Capture the cell that displays the provided text and extract its (x, y) central coordinate. 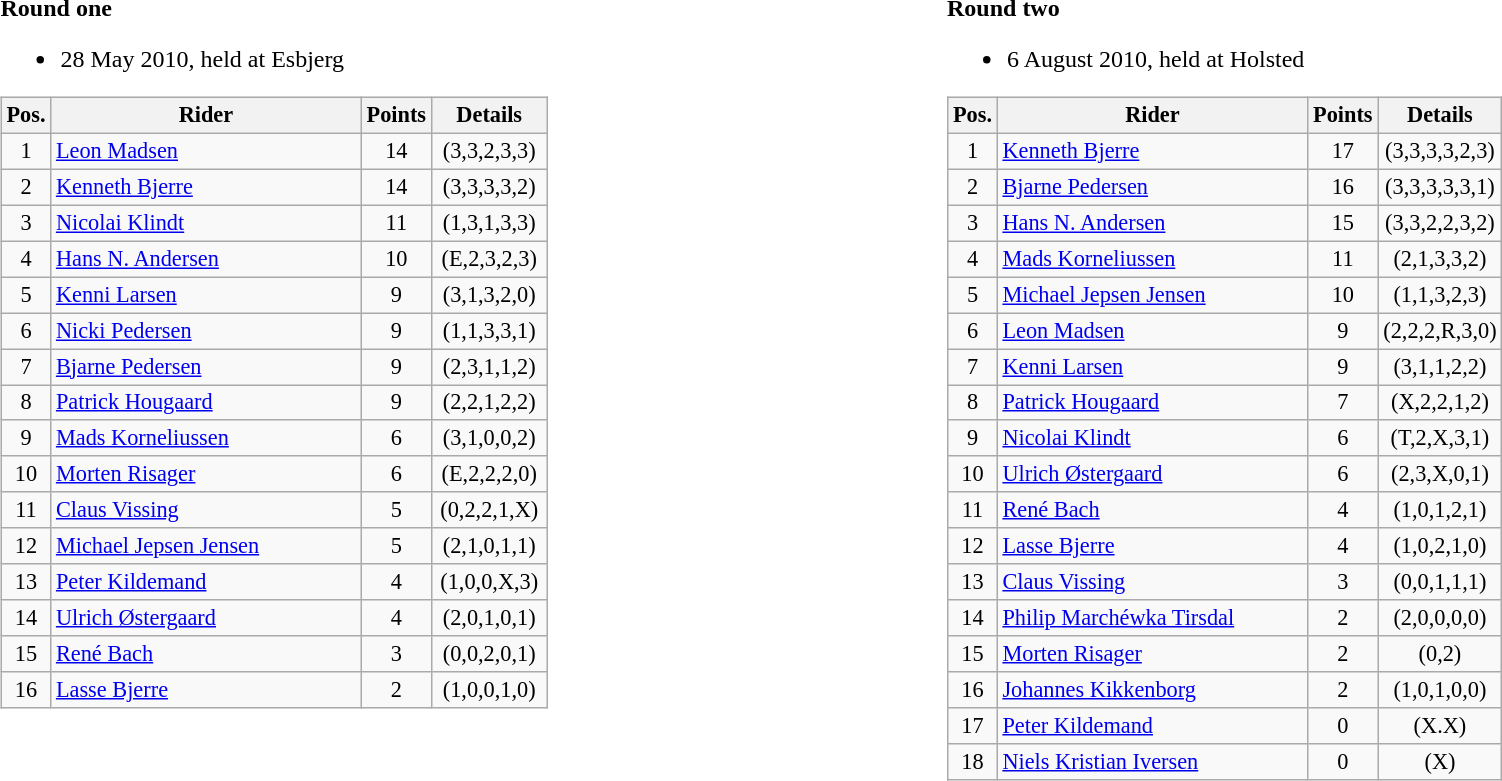
Philip Marchéwka Tirsdal (1152, 618)
(0,2) (1440, 654)
(E,2,2,2,0) (490, 474)
18 (972, 762)
(3,3,3,3,2) (490, 187)
(E,2,3,2,3) (490, 259)
(2,1,0,1,1) (490, 546)
(3,3,2,3,3) (490, 151)
(1,1,3,3,1) (490, 331)
(X,2,2,1,2) (1440, 402)
(1,0,1,0,0) (1440, 690)
(2,0,0,0,0) (1440, 618)
(3,1,1,2,2) (1440, 367)
Johannes Kikkenborg (1152, 690)
(X.X) (1440, 726)
(X) (1440, 762)
(T,2,X,3,1) (1440, 438)
(0,0,2,0,1) (490, 654)
(1,0,2,1,0) (1440, 546)
(1,0,0,X,3) (490, 582)
(3,1,3,2,0) (490, 295)
(3,3,3,3,2,3) (1440, 151)
(3,1,0,0,2) (490, 438)
(2,2,2,R,3,0) (1440, 331)
(2,1,3,3,2) (1440, 259)
(1,0,1,2,1) (1440, 510)
(1,1,3,2,3) (1440, 295)
(0,0,1,1,1) (1440, 582)
(2,3,1,1,2) (490, 367)
(1,3,1,3,3) (490, 223)
(3,3,3,3,3,1) (1440, 187)
(2,0,1,0,1) (490, 618)
(0,2,2,1,X) (490, 510)
(1,0,0,1,0) (490, 690)
(2,2,1,2,2) (490, 402)
Niels Kristian Iversen (1152, 762)
(2,3,X,0,1) (1440, 474)
Nicki Pedersen (206, 331)
(3,3,2,2,3,2) (1440, 223)
